Scan for the cell matching the given text and deliver its [X, Y] coordinate at center. 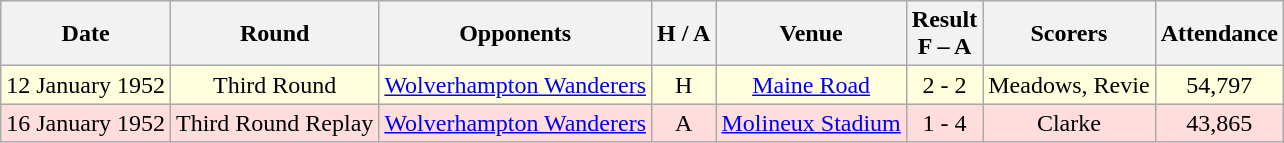
Attendance [1219, 34]
Scorers [1069, 34]
H [684, 85]
ResultF – A [944, 34]
Molineux Stadium [811, 123]
2 - 2 [944, 85]
H / A [684, 34]
1 - 4 [944, 123]
43,865 [1219, 123]
Date [86, 34]
54,797 [1219, 85]
Meadows, Revie [1069, 85]
Opponents [516, 34]
Clarke [1069, 123]
Venue [811, 34]
16 January 1952 [86, 123]
Third Round Replay [274, 123]
A [684, 123]
Round [274, 34]
12 January 1952 [86, 85]
Third Round [274, 85]
Maine Road [811, 85]
